Scan for the cell matching the given text and deliver its (X, Y) coordinate at center. 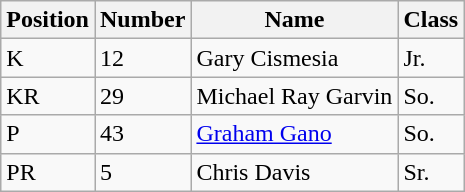
Position (48, 20)
P (48, 134)
Jr. (431, 58)
Class (431, 20)
Name (294, 20)
Gary Cismesia (294, 58)
Michael Ray Garvin (294, 96)
Number (142, 20)
Graham Gano (294, 134)
PR (48, 172)
K (48, 58)
KR (48, 96)
12 (142, 58)
43 (142, 134)
Chris Davis (294, 172)
29 (142, 96)
Sr. (431, 172)
5 (142, 172)
